Locate the cell with the specified text and output its [X, Y] center coordinate. 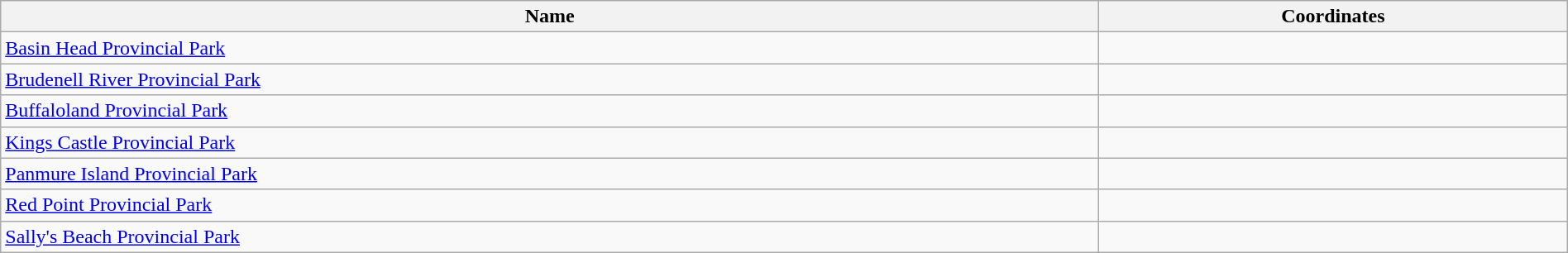
Name [550, 17]
Basin Head Provincial Park [550, 48]
Kings Castle Provincial Park [550, 142]
Panmure Island Provincial Park [550, 174]
Buffaloland Provincial Park [550, 111]
Brudenell River Provincial Park [550, 79]
Coordinates [1333, 17]
Sally's Beach Provincial Park [550, 236]
Red Point Provincial Park [550, 205]
